For the text-containing cell, return its midpoint in (x, y) coordinate format. 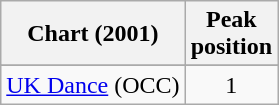
Peakposition (231, 34)
Chart (2001) (93, 34)
UK Dance (OCC) (93, 85)
1 (231, 85)
